Extract the (X, Y) coordinate from the center of the cell holding the provided text.  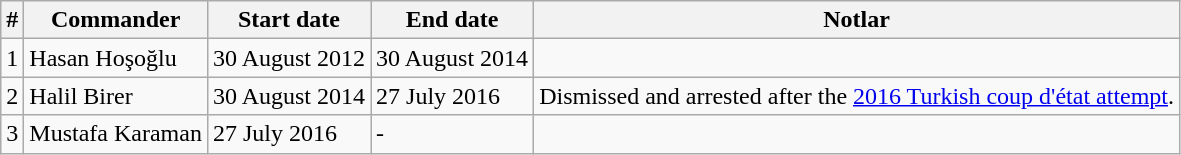
Halil Birer (116, 96)
3 (12, 134)
- (452, 134)
Commander (116, 20)
Mustafa Karaman (116, 134)
2 (12, 96)
1 (12, 58)
30 August 2012 (288, 58)
# (12, 20)
Notlar (857, 20)
End date (452, 20)
Dismissed and arrested after the 2016 Turkish coup d'état attempt. (857, 96)
Start date (288, 20)
Hasan Hoşoğlu (116, 58)
